Extract the [X, Y] coordinate from the center of the cell holding the provided text.  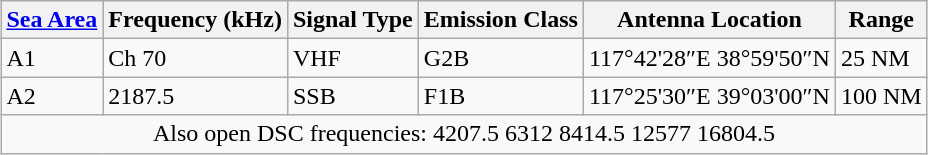
Antenna Location [709, 20]
F1B [500, 96]
100 NM [881, 96]
Signal Type [352, 20]
Sea Area [52, 20]
2187.5 [196, 96]
Range [881, 20]
Also open DSC frequencies: 4207.5 6312 8414.5 12577 16804.5 [464, 134]
VHF [352, 58]
117°25'30″E 39°03'00″N [709, 96]
Emission Class [500, 20]
G2B [500, 58]
A2 [52, 96]
Ch 70 [196, 58]
25 NM [881, 58]
A1 [52, 58]
117°42'28″E 38°59'50″N [709, 58]
SSB [352, 96]
Frequency (kHz) [196, 20]
